Return the [x, y] coordinate for the center point of the cell that contains the specified text.  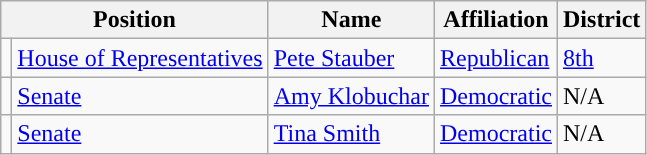
8th [602, 58]
Affiliation [496, 20]
Tina Smith [351, 134]
Amy Klobuchar [351, 96]
House of Representatives [140, 58]
District [602, 20]
Pete Stauber [351, 58]
Republican [496, 58]
Position [134, 20]
Name [351, 20]
